From the cell containing the given text, extract its center point as [X, Y] coordinate. 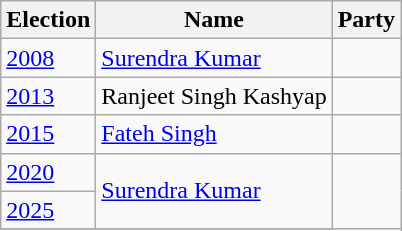
2025 [48, 210]
Name [214, 20]
Party [366, 20]
2013 [48, 96]
Fateh Singh [214, 134]
Election [48, 20]
2020 [48, 172]
2008 [48, 58]
Ranjeet Singh Kashyap [214, 96]
2015 [48, 134]
